Identify which cell holds the provided text, then report its [X, Y] central coordinate. 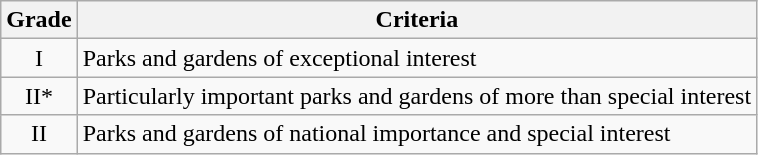
Parks and gardens of exceptional interest [417, 58]
Criteria [417, 20]
Grade [39, 20]
Particularly important parks and gardens of more than special interest [417, 96]
II* [39, 96]
II [39, 134]
I [39, 58]
Parks and gardens of national importance and special interest [417, 134]
